Pinpoint the cell where the given text exists, returning its (X, Y) midpoint coordinate. 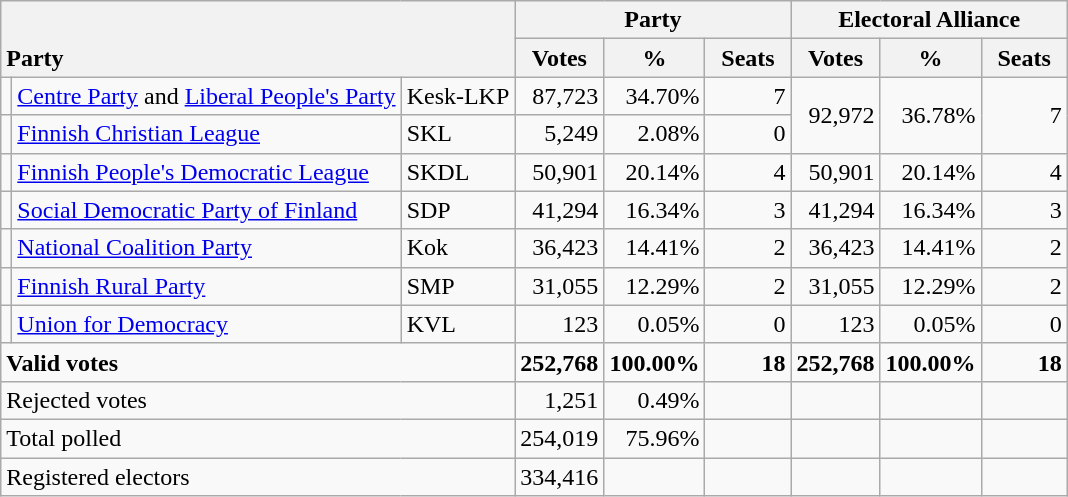
Kesk-LKP (458, 96)
Total polled (258, 438)
34.70% (654, 96)
0.49% (654, 400)
Finnish People's Democratic League (206, 172)
92,972 (836, 115)
Electoral Alliance (929, 20)
Rejected votes (258, 400)
75.96% (654, 438)
334,416 (560, 477)
SKDL (458, 172)
National Coalition Party (206, 248)
SKL (458, 134)
SDP (458, 210)
Union for Democracy (206, 324)
1,251 (560, 400)
87,723 (560, 96)
Kok (458, 248)
Finnish Christian League (206, 134)
Registered electors (258, 477)
Valid votes (258, 362)
Centre Party and Liberal People's Party (206, 96)
254,019 (560, 438)
KVL (458, 324)
Social Democratic Party of Finland (206, 210)
5,249 (560, 134)
SMP (458, 286)
2.08% (654, 134)
Finnish Rural Party (206, 286)
36.78% (930, 115)
